Return the [x, y] coordinate for the center point of the cell that contains the specified text.  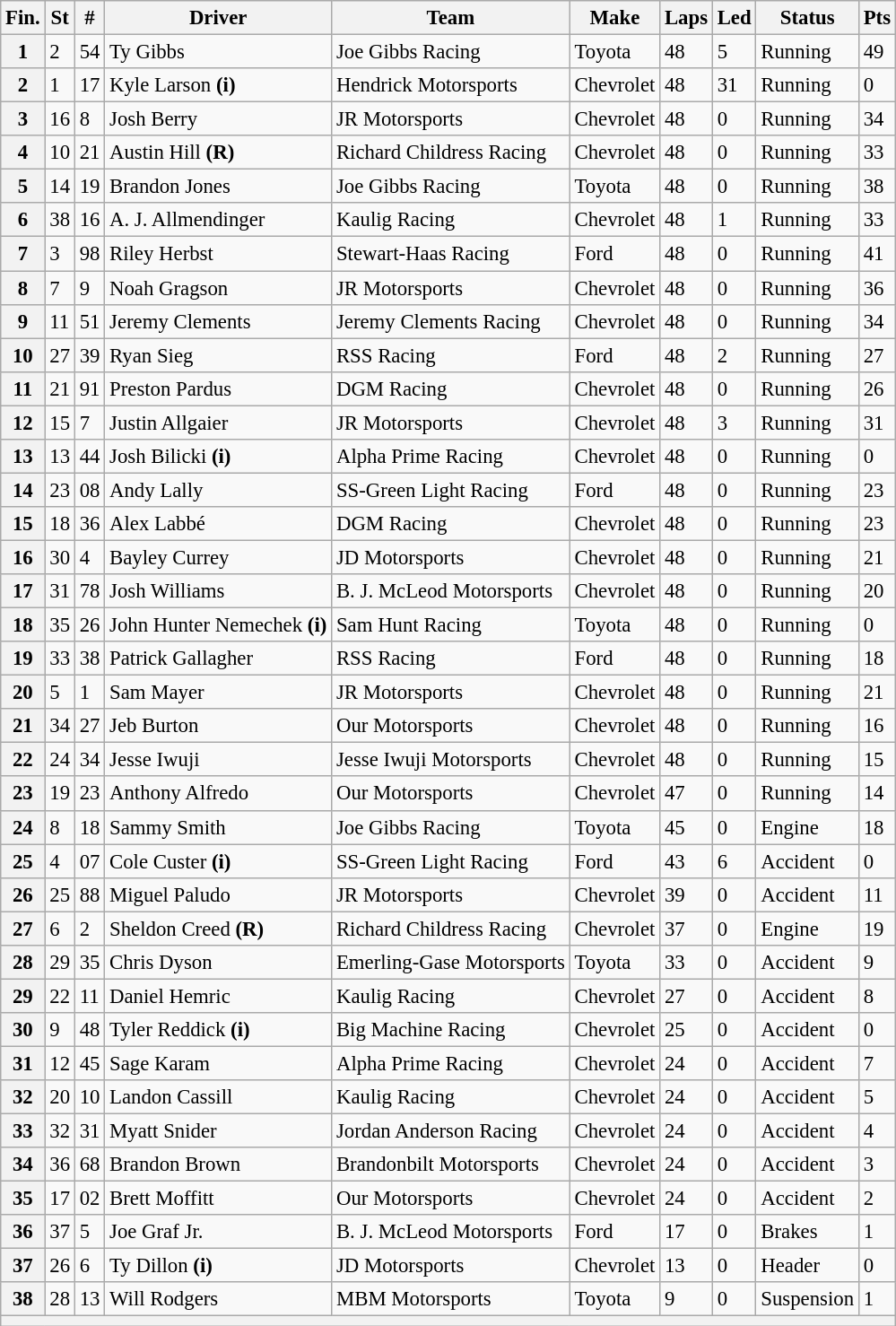
Noah Gragson [219, 288]
Status [807, 18]
02 [90, 1199]
08 [90, 490]
Team [451, 18]
Miguel Paludo [219, 894]
47 [687, 794]
Cole Custer (i) [219, 861]
Header [807, 1266]
Jesse Iwuji Motorsports [451, 760]
88 [90, 894]
Joe Graf Jr. [219, 1232]
Led [734, 18]
Stewart-Haas Racing [451, 254]
Andy Lally [219, 490]
Big Machine Racing [451, 1030]
Will Rodgers [219, 1300]
Josh Berry [219, 119]
54 [90, 52]
Sheldon Creed (R) [219, 929]
Bayley Currey [219, 557]
Riley Herbst [219, 254]
68 [90, 1165]
# [90, 18]
Brandon Brown [219, 1165]
Chris Dyson [219, 963]
Jesse Iwuji [219, 760]
98 [90, 254]
Make [614, 18]
John Hunter Nemechek (i) [219, 625]
Kyle Larson (i) [219, 85]
Pts [877, 18]
91 [90, 388]
St [59, 18]
Brandonbilt Motorsports [451, 1165]
49 [877, 52]
Jeb Burton [219, 726]
Driver [219, 18]
44 [90, 457]
Laps [687, 18]
Josh Williams [219, 591]
A. J. Allmendinger [219, 220]
Ty Gibbs [219, 52]
Landon Cassill [219, 1097]
Patrick Gallagher [219, 659]
78 [90, 591]
MBM Motorsports [451, 1300]
Daniel Hemric [219, 996]
Alex Labbé [219, 524]
Emerling-Gase Motorsports [451, 963]
43 [687, 861]
Justin Allgaier [219, 423]
Hendrick Motorsports [451, 85]
Anthony Alfredo [219, 794]
Sam Hunt Racing [451, 625]
Sage Karam [219, 1063]
Myatt Snider [219, 1131]
Ty Dillon (i) [219, 1266]
Jordan Anderson Racing [451, 1131]
Jeremy Clements [219, 321]
Brandon Jones [219, 187]
Preston Pardus [219, 388]
Suspension [807, 1300]
Jeremy Clements Racing [451, 321]
07 [90, 861]
Tyler Reddick (i) [219, 1030]
Ryan Sieg [219, 355]
41 [877, 254]
Sam Mayer [219, 693]
Josh Bilicki (i) [219, 457]
Fin. [23, 18]
Sammy Smith [219, 827]
Brakes [807, 1232]
51 [90, 321]
Austin Hill (R) [219, 153]
Brett Moffitt [219, 1199]
